Scan for the cell matching the given text and deliver its (X, Y) coordinate at center. 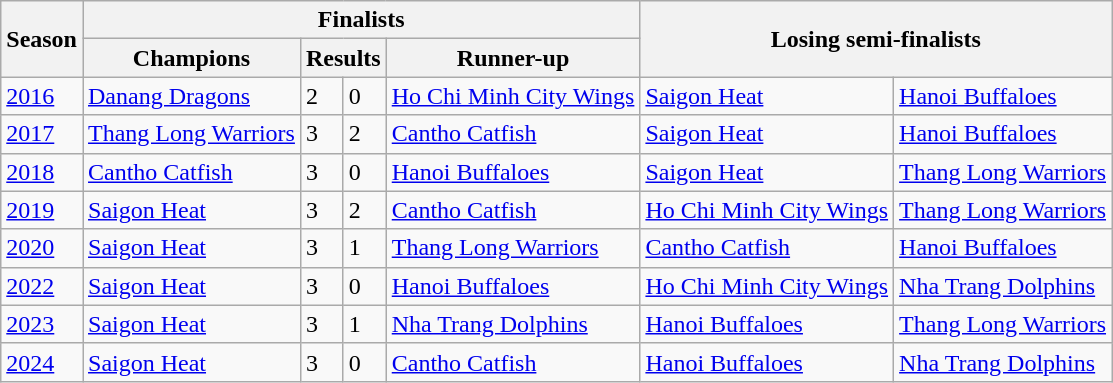
Champions (191, 58)
2020 (42, 248)
2018 (42, 172)
Runner-up (513, 58)
Losing semi-finalists (876, 39)
Results (343, 58)
2019 (42, 210)
Danang Dragons (191, 96)
2024 (42, 362)
2017 (42, 134)
2023 (42, 324)
2022 (42, 286)
Season (42, 39)
Finalists (360, 20)
2016 (42, 96)
